Provide the [x, y] coordinate of the cell's center where the given text is located.  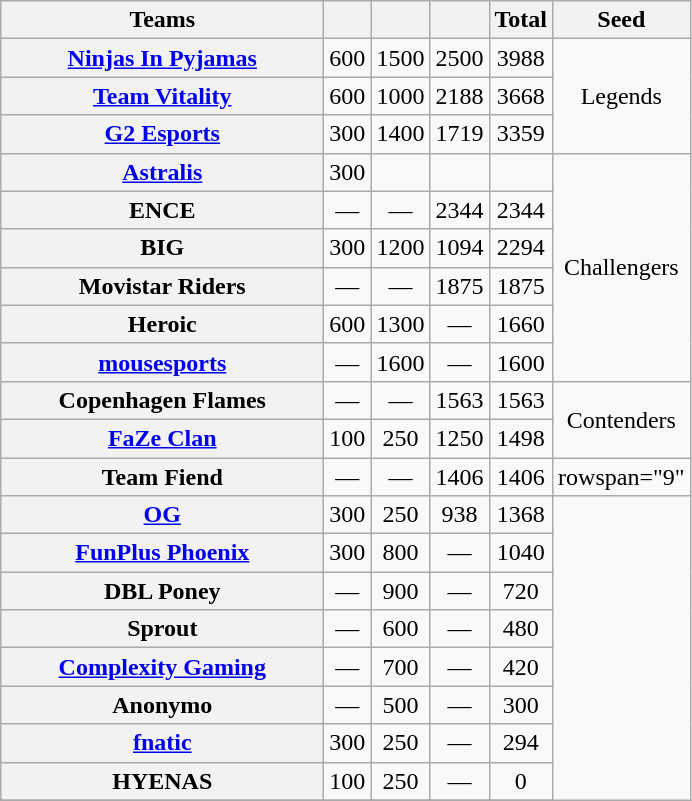
1400 [400, 134]
720 [521, 591]
Ninjas In Pyjamas [162, 58]
BIG [162, 248]
2294 [521, 248]
Total [521, 20]
DBL Poney [162, 591]
Team Vitality [162, 96]
3668 [521, 96]
700 [400, 667]
1000 [400, 96]
500 [400, 705]
HYENAS [162, 781]
3988 [521, 58]
rowspan="9" [622, 477]
900 [400, 591]
Heroic [162, 324]
1200 [400, 248]
Seed [622, 20]
Anonymo [162, 705]
fnatic [162, 743]
3359 [521, 134]
Sprout [162, 629]
1094 [460, 248]
294 [521, 743]
1498 [521, 438]
G2 Esports [162, 134]
ENCE [162, 210]
1719 [460, 134]
800 [400, 553]
FunPlus Phoenix [162, 553]
Movistar Riders [162, 286]
Complexity Gaming [162, 667]
2188 [460, 96]
mousesports [162, 362]
938 [460, 515]
Challengers [622, 267]
OG [162, 515]
FaZe Clan [162, 438]
Copenhagen Flames [162, 400]
Legends [622, 96]
0 [521, 781]
420 [521, 667]
2500 [460, 58]
Team Fiend [162, 477]
1040 [521, 553]
480 [521, 629]
Astralis [162, 172]
1368 [521, 515]
1300 [400, 324]
Teams [162, 20]
1250 [460, 438]
1660 [521, 324]
1500 [400, 58]
Contenders [622, 419]
